Determine the (X, Y) coordinate at the center of the cell enclosing the given text.  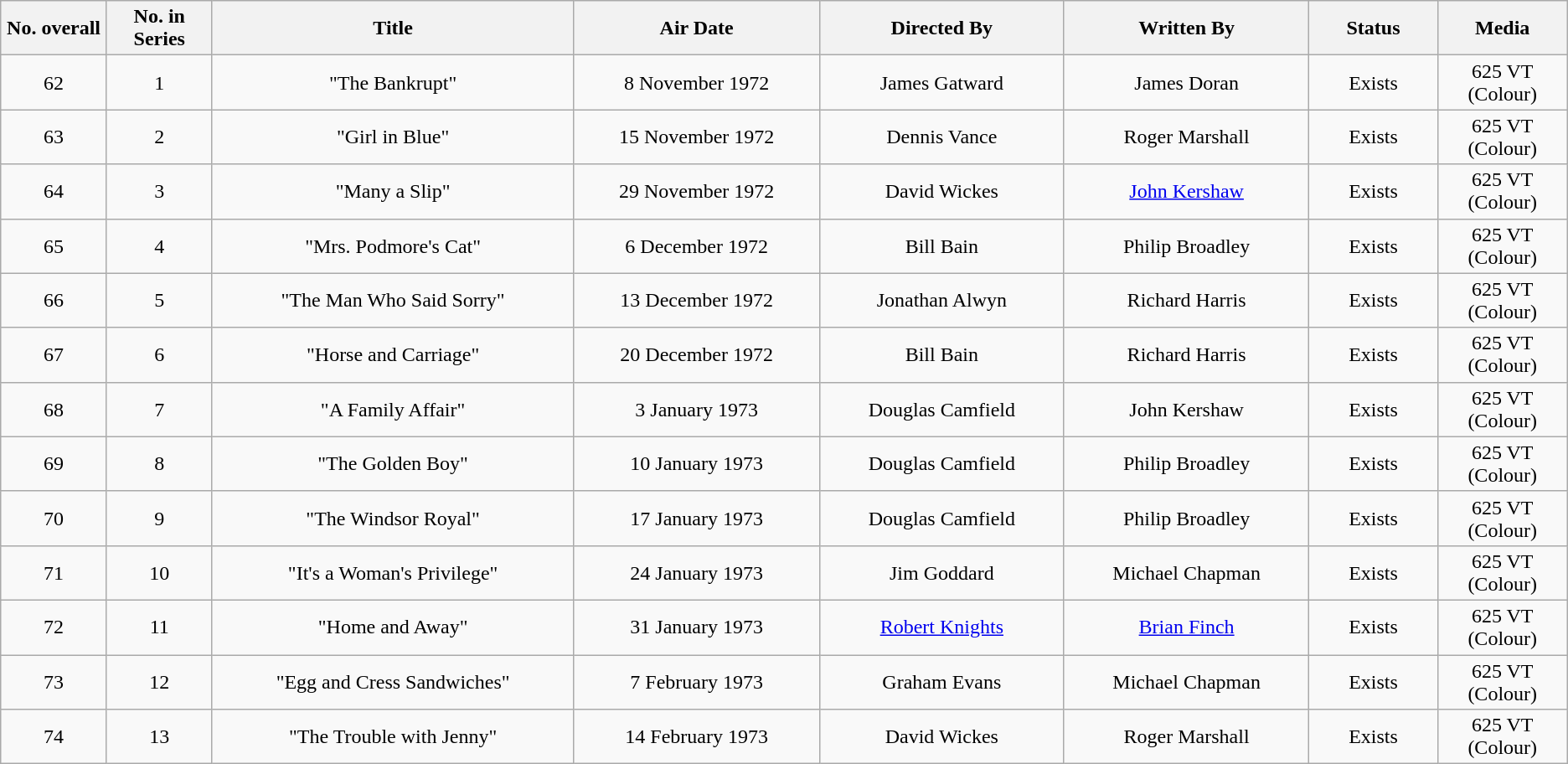
15 November 1972 (697, 137)
7 (159, 409)
13 (159, 737)
29 November 1972 (697, 191)
1 (159, 82)
Air Date (697, 28)
Jonathan Alwyn (941, 300)
James Gatward (941, 82)
71 (54, 573)
"Egg and Cress Sandwiches" (393, 682)
68 (54, 409)
66 (54, 300)
5 (159, 300)
65 (54, 246)
12 (159, 682)
Graham Evans (941, 682)
Jim Goddard (941, 573)
24 January 1973 (697, 573)
70 (54, 518)
7 February 1973 (697, 682)
"A Family Affair" (393, 409)
"The Trouble with Jenny" (393, 737)
"Home and Away" (393, 627)
63 (54, 137)
9 (159, 518)
Robert Knights (941, 627)
3 January 1973 (697, 409)
"The Man Who Said Sorry" (393, 300)
13 December 1972 (697, 300)
Brian Finch (1186, 627)
67 (54, 355)
4 (159, 246)
"Mrs. Podmore's Cat" (393, 246)
No. in Series (159, 28)
Directed By (941, 28)
10 (159, 573)
James Doran (1186, 82)
64 (54, 191)
Media (1503, 28)
62 (54, 82)
6 (159, 355)
10 January 1973 (697, 464)
74 (54, 737)
31 January 1973 (697, 627)
"It's a Woman's Privilege" (393, 573)
11 (159, 627)
"Many a Slip" (393, 191)
69 (54, 464)
8 November 1972 (697, 82)
No. overall (54, 28)
"Girl in Blue" (393, 137)
Dennis Vance (941, 137)
"The Bankrupt" (393, 82)
6 December 1972 (697, 246)
8 (159, 464)
Status (1374, 28)
2 (159, 137)
Written By (1186, 28)
"The Windsor Royal" (393, 518)
"The Golden Boy" (393, 464)
72 (54, 627)
3 (159, 191)
73 (54, 682)
17 January 1973 (697, 518)
20 December 1972 (697, 355)
14 February 1973 (697, 737)
Title (393, 28)
"Horse and Carriage" (393, 355)
